Provide the (x, y) coordinate of the cell's center where the given text is located.  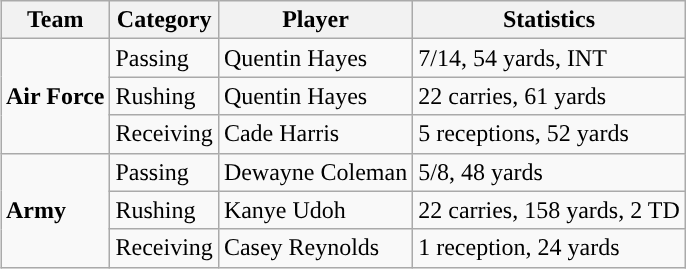
Cade Harris (315, 134)
5/8, 48 yards (550, 172)
22 carries, 61 yards (550, 96)
Category (164, 20)
Statistics (550, 20)
Kanye Udoh (315, 210)
Player (315, 20)
Air Force (54, 96)
Dewayne Coleman (315, 172)
1 reception, 24 yards (550, 248)
5 receptions, 52 yards (550, 134)
7/14, 54 yards, INT (550, 58)
Team (54, 20)
Casey Reynolds (315, 248)
22 carries, 158 yards, 2 TD (550, 210)
Army (54, 210)
